Identify which cell holds the provided text, then report its (x, y) central coordinate. 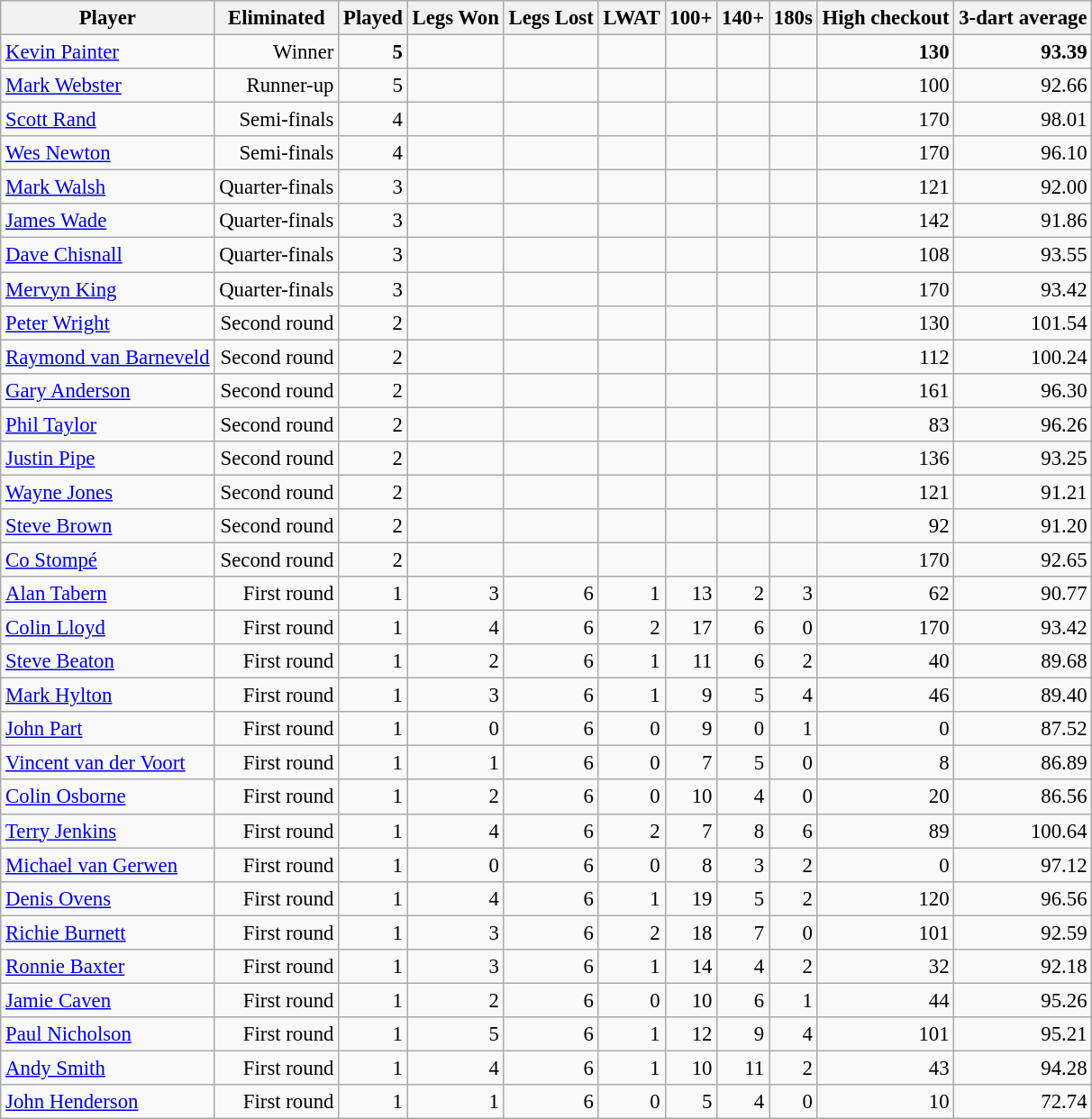
Mark Webster (108, 86)
91.20 (1024, 526)
Wes Newton (108, 153)
12 (691, 1034)
John Part (108, 729)
92.66 (1024, 86)
72.74 (1024, 1102)
14 (691, 967)
Legs Won (456, 18)
92 (886, 526)
Colin Osborne (108, 797)
13 (691, 594)
180s (794, 18)
89.40 (1024, 696)
Ronnie Baxter (108, 967)
100+ (691, 18)
98.01 (1024, 120)
142 (886, 221)
Steve Beaton (108, 661)
94.28 (1024, 1068)
3-dart average (1024, 18)
LWAT (632, 18)
86.89 (1024, 763)
Runner-up (277, 86)
Eliminated (277, 18)
93.39 (1024, 52)
Michael van Gerwen (108, 865)
Wayne Jones (108, 492)
Jamie Caven (108, 1000)
43 (886, 1068)
140+ (743, 18)
Player (108, 18)
32 (886, 967)
93.55 (1024, 255)
Mervyn King (108, 289)
18 (691, 932)
Richie Burnett (108, 932)
46 (886, 696)
93.25 (1024, 459)
17 (691, 628)
97.12 (1024, 865)
86.56 (1024, 797)
20 (886, 797)
100 (886, 86)
John Henderson (108, 1102)
Justin Pipe (108, 459)
100.24 (1024, 357)
96.56 (1024, 898)
136 (886, 459)
19 (691, 898)
Gary Anderson (108, 390)
40 (886, 661)
96.30 (1024, 390)
Dave Chisnall (108, 255)
89 (886, 831)
Raymond van Barneveld (108, 357)
108 (886, 255)
Vincent van der Voort (108, 763)
92.18 (1024, 967)
Winner (277, 52)
161 (886, 390)
91.86 (1024, 221)
101.54 (1024, 323)
Played (373, 18)
91.21 (1024, 492)
44 (886, 1000)
95.26 (1024, 1000)
92.65 (1024, 559)
96.26 (1024, 424)
92.00 (1024, 187)
James Wade (108, 221)
92.59 (1024, 932)
Mark Walsh (108, 187)
Terry Jenkins (108, 831)
96.10 (1024, 153)
Peter Wright (108, 323)
Andy Smith (108, 1068)
Legs Lost (551, 18)
62 (886, 594)
Scott Rand (108, 120)
Steve Brown (108, 526)
112 (886, 357)
High checkout (886, 18)
Denis Ovens (108, 898)
100.64 (1024, 831)
Paul Nicholson (108, 1034)
Kevin Painter (108, 52)
89.68 (1024, 661)
Alan Tabern (108, 594)
Co Stompé (108, 559)
Colin Lloyd (108, 628)
95.21 (1024, 1034)
87.52 (1024, 729)
Phil Taylor (108, 424)
Mark Hylton (108, 696)
90.77 (1024, 594)
120 (886, 898)
83 (886, 424)
